For the text-containing cell, return its midpoint in [X, Y] coordinate format. 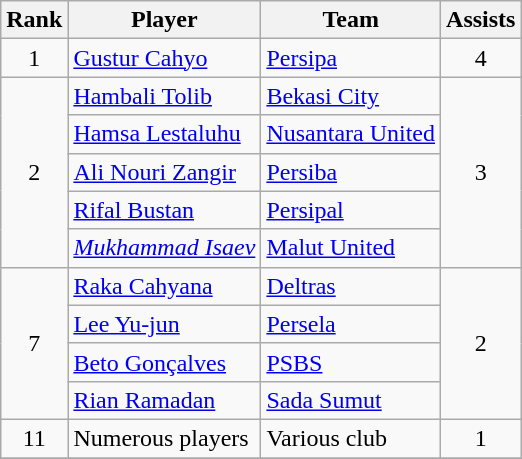
Persela [351, 324]
Player [164, 20]
Assists [481, 20]
Rian Ramadan [164, 400]
Hambali Tolib [164, 96]
Sada Sumut [351, 400]
Gustur Cahyo [164, 58]
Team [351, 20]
Various club [351, 438]
Beto Gonçalves [164, 362]
Rifal Bustan [164, 210]
Lee Yu-jun [164, 324]
3 [481, 172]
Persipa [351, 58]
Bekasi City [351, 96]
Numerous players [164, 438]
Deltras [351, 286]
11 [34, 438]
Raka Cahyana [164, 286]
Malut United [351, 248]
Persiba [351, 172]
4 [481, 58]
Ali Nouri Zangir [164, 172]
Mukhammad Isaev [164, 248]
PSBS [351, 362]
Hamsa Lestaluhu [164, 134]
Persipal [351, 210]
7 [34, 343]
Rank [34, 20]
Nusantara United [351, 134]
